Find where the given text appears and provide that cell's center as (x, y) coordinate. 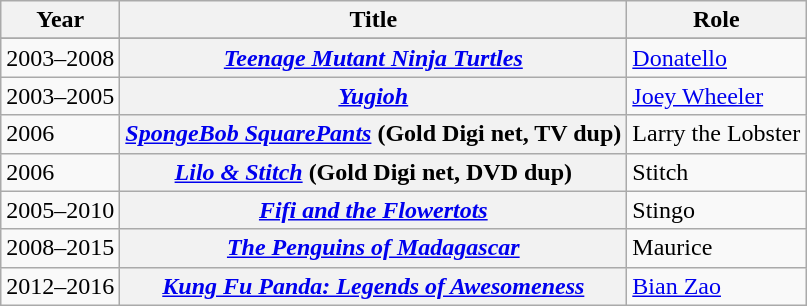
2003–2008 (60, 58)
2012–2016 (60, 286)
The Penguins of Madagascar (374, 248)
Teenage Mutant Ninja Turtles (374, 58)
Stingo (716, 210)
2008–2015 (60, 248)
Stitch (716, 172)
Lilo & Stitch (Gold Digi net, DVD dup) (374, 172)
Role (716, 20)
2005–2010 (60, 210)
Year (60, 20)
Maurice (716, 248)
Bian Zao (716, 286)
SpongeBob SquarePants (Gold Digi net, TV dup) (374, 134)
2003–2005 (60, 96)
Kung Fu Panda: Legends of Awesomeness (374, 286)
Donatello (716, 58)
Fifi and the Flowertots (374, 210)
Yugioh (374, 96)
Joey Wheeler (716, 96)
Title (374, 20)
Larry the Lobster (716, 134)
